Output the [X, Y] coordinate of the center of the cell containing the given text.  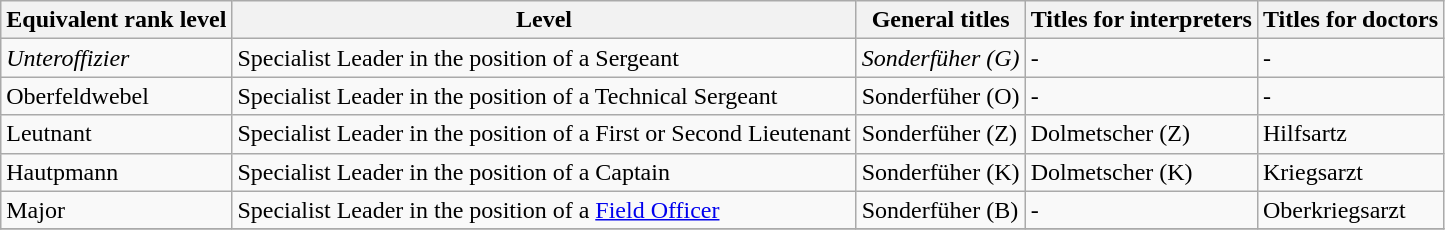
Titles for doctors [1350, 20]
Leutnant [116, 134]
Hilfsartz [1350, 134]
Titles for interpreters [1141, 20]
Dolmetscher (K) [1141, 172]
Sonderfüher (B) [940, 210]
Oberkriegsarzt [1350, 210]
General titles [940, 20]
Sonderfüher (G) [940, 58]
Kriegsarzt [1350, 172]
Sonderfüher (Z) [940, 134]
Unteroffizier [116, 58]
Oberfeldwebel [116, 96]
Level [544, 20]
Sonderfüher (K) [940, 172]
Specialist Leader in the position of a First or Second Lieutenant [544, 134]
Specialist Leader in the position of a Sergeant [544, 58]
Hautpmann [116, 172]
Dolmetscher (Z) [1141, 134]
Specialist Leader in the position of a Captain [544, 172]
Equivalent rank level [116, 20]
Major [116, 210]
Specialist Leader in the position of a Field Officer [544, 210]
Sonderfüher (O) [940, 96]
Specialist Leader in the position of a Technical Sergeant [544, 96]
